Provide the [x, y] coordinate of the cell's center where the given text is located.  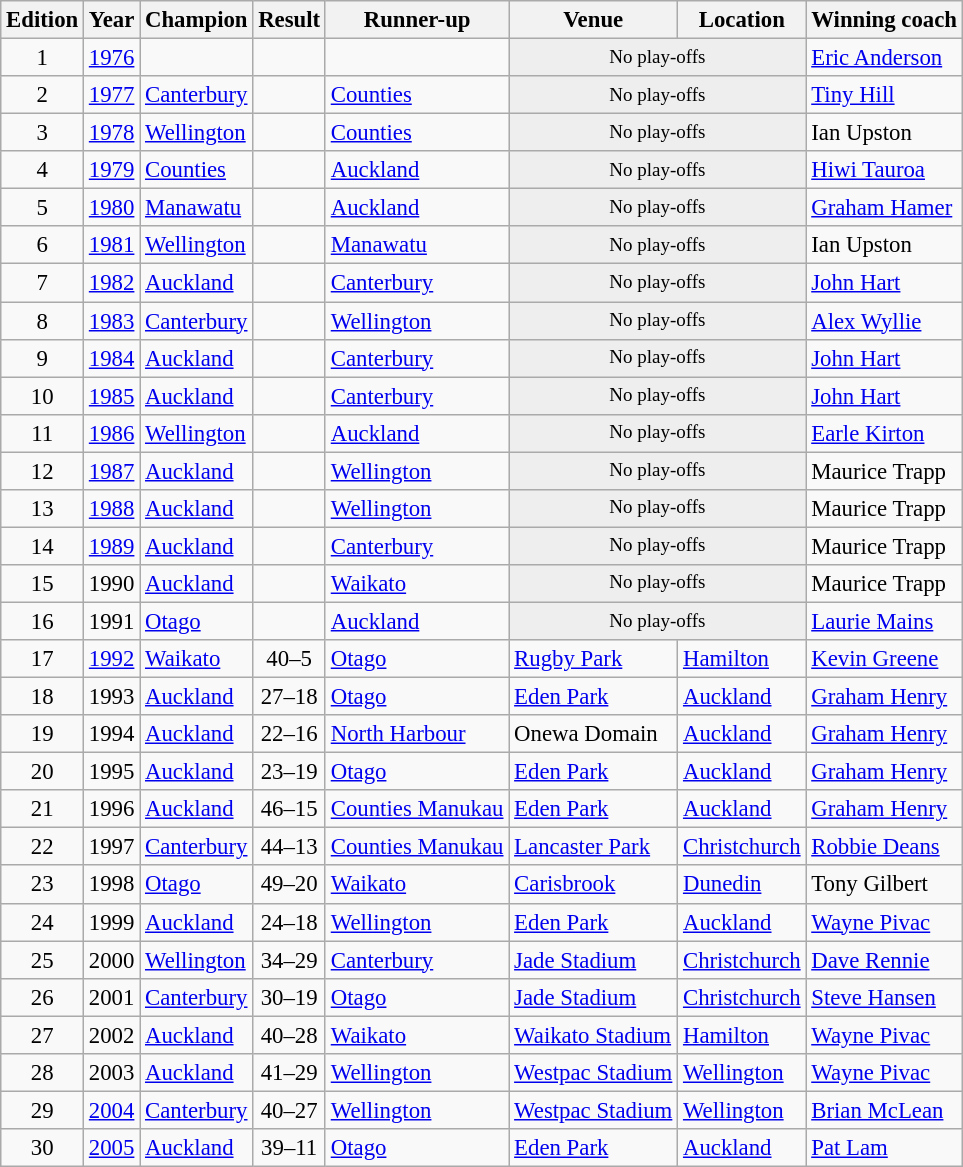
1987 [112, 471]
30 [42, 1148]
1988 [112, 509]
Edition [42, 20]
North Harbour [416, 734]
18 [42, 697]
Graham Hamer [884, 208]
Tiny Hill [884, 95]
1979 [112, 170]
16 [42, 621]
Kevin Greene [884, 659]
17 [42, 659]
2 [42, 95]
23–19 [290, 772]
Year [112, 20]
5 [42, 208]
6 [42, 245]
27 [42, 1035]
Laurie Mains [884, 621]
Carisbrook [594, 885]
2004 [112, 1110]
1996 [112, 809]
4 [42, 170]
Brian McLean [884, 1110]
1997 [112, 847]
1989 [112, 546]
Runner-up [416, 20]
2002 [112, 1035]
22 [42, 847]
28 [42, 1073]
1991 [112, 621]
10 [42, 396]
Venue [594, 20]
Alex Wyllie [884, 321]
1982 [112, 283]
24–18 [290, 922]
Onewa Domain [594, 734]
2005 [112, 1148]
Rugby Park [594, 659]
12 [42, 471]
1977 [112, 95]
40–27 [290, 1110]
11 [42, 433]
3 [42, 133]
23 [42, 885]
Location [742, 20]
1985 [112, 396]
Earle Kirton [884, 433]
44–13 [290, 847]
Hiwi Tauroa [884, 170]
7 [42, 283]
49–20 [290, 885]
29 [42, 1110]
Waikato Stadium [594, 1035]
Result [290, 20]
19 [42, 734]
Steve Hansen [884, 997]
1984 [112, 358]
1986 [112, 433]
Champion [196, 20]
26 [42, 997]
46–15 [290, 809]
1 [42, 58]
Dunedin [742, 885]
1976 [112, 58]
Dave Rennie [884, 960]
14 [42, 546]
27–18 [290, 697]
2003 [112, 1073]
21 [42, 809]
1995 [112, 772]
40–5 [290, 659]
1990 [112, 584]
Tony Gilbert [884, 885]
1983 [112, 321]
Winning coach [884, 20]
Pat Lam [884, 1148]
1978 [112, 133]
Lancaster Park [594, 847]
24 [42, 922]
22–16 [290, 734]
1992 [112, 659]
1999 [112, 922]
1981 [112, 245]
9 [42, 358]
25 [42, 960]
40–28 [290, 1035]
1993 [112, 697]
30–19 [290, 997]
41–29 [290, 1073]
39–11 [290, 1148]
1998 [112, 885]
13 [42, 509]
Eric Anderson [884, 58]
20 [42, 772]
2000 [112, 960]
34–29 [290, 960]
1994 [112, 734]
1980 [112, 208]
15 [42, 584]
Robbie Deans [884, 847]
8 [42, 321]
2001 [112, 997]
